Determine the [x, y] coordinate at the center of the cell enclosing the given text.  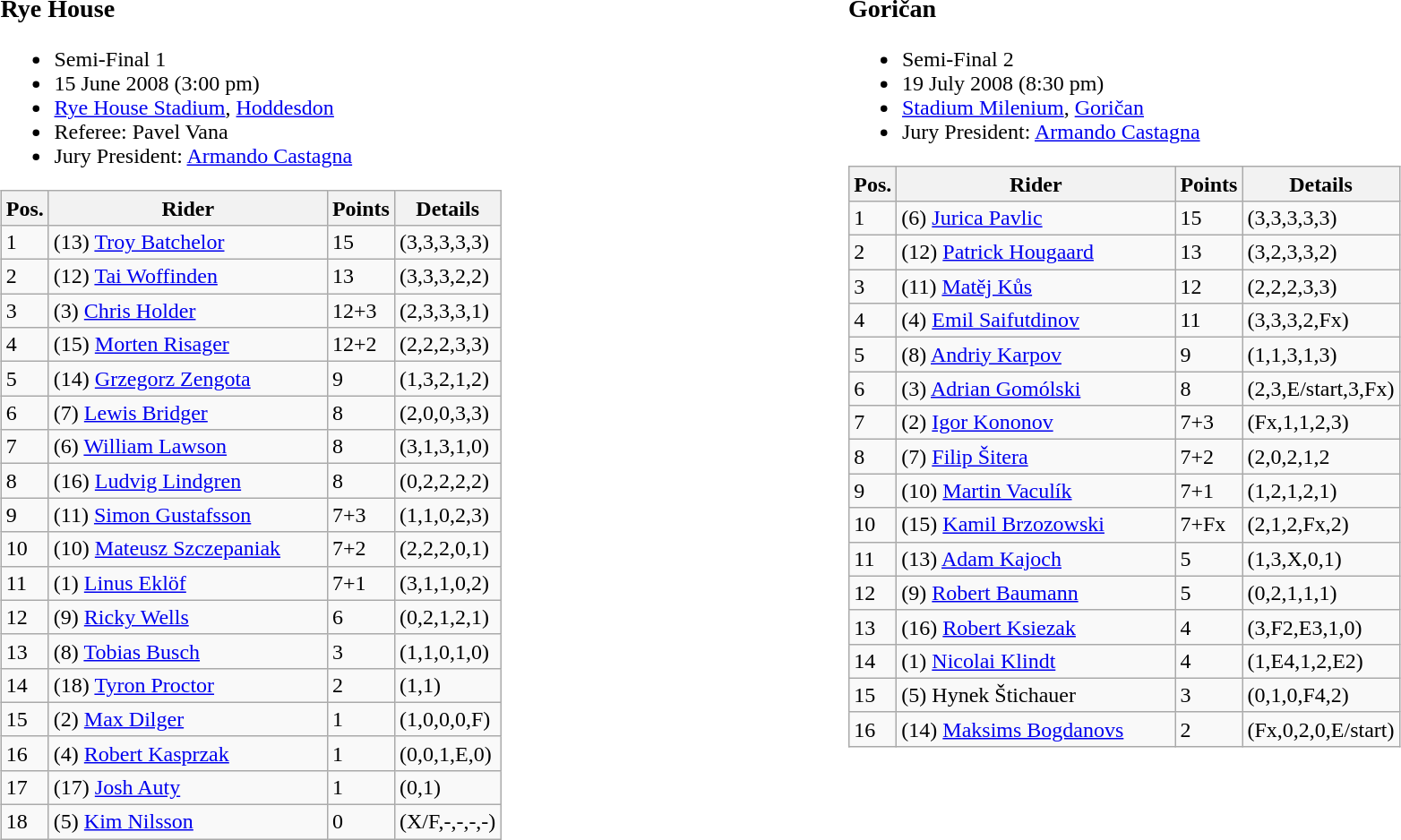
(Fx,0,2,0,E/start) [1320, 729]
(2) Igor Kononov [1036, 423]
(3) Chris Holder [188, 311]
(0,2,2,2,2) [447, 481]
(1,3,X,0,1) [1320, 559]
(1,E4,1,2,E2) [1320, 661]
(2,0,0,3,3) [447, 413]
18 [25, 822]
0 [360, 822]
(3,1,1,0,2) [447, 583]
(15) Kamil Brzozowski [1036, 525]
17 [25, 787]
(18) Tyron Proctor [188, 685]
12+3 [360, 311]
(5) Hynek Štichauer [1036, 695]
(3,2,3,3,2) [1320, 253]
(14) Maksims Bogdanovs [1036, 729]
(2,3,E/start,3,Fx) [1320, 389]
(2) Max Dilger [188, 719]
(0,2,1,1,1) [1320, 593]
(2,1,2,Fx,2) [1320, 525]
(12) Patrick Hougaard [1036, 253]
(3,3,3,2,2) [447, 277]
(17) Josh Auty [188, 787]
(13) Troy Batchelor [188, 242]
(9) Ricky Wells [188, 617]
(11) Matěj Kůs [1036, 287]
(1,2,1,2,1) [1320, 491]
(14) Grzegorz Zengota [188, 379]
(10) Mateusz Szczepaniak [188, 549]
(15) Morten Risager [188, 345]
(7) Lewis Bridger [188, 413]
(16) Robert Ksiezak [1036, 627]
(5) Kim Nilsson [188, 822]
(12) Tai Woffinden [188, 277]
(3,F2,E3,1,0) [1320, 627]
(1,3,2,1,2) [447, 379]
(13) Adam Kajoch [1036, 559]
(1,1,3,1,3) [1320, 355]
(1) Linus Eklöf [188, 583]
(6) William Lawson [188, 447]
(2,2,2,0,1) [447, 549]
(8) Tobias Busch [188, 651]
(2,3,3,3,1) [447, 311]
(3) Adrian Gomólski [1036, 389]
(2,0,2,1,2 [1320, 457]
(1) Nicolai Klindt [1036, 661]
(10) Martin Vaculík [1036, 491]
(8) Andriy Karpov [1036, 355]
(X/F,-,-,-,-) [447, 822]
(9) Robert Baumann [1036, 593]
(16) Ludvig Lindgren [188, 481]
(7) Filip Šitera [1036, 457]
(Fx,1,1,2,3) [1320, 423]
(4) Robert Kasprzak [188, 753]
(1,1) [447, 685]
(11) Simon Gustafsson [188, 515]
(6) Jurica Pavlic [1036, 218]
(0,1) [447, 787]
(1,1,0,1,0) [447, 651]
(3,3,3,2,Fx) [1320, 321]
7+Fx [1209, 525]
(3,1,3,1,0) [447, 447]
(0,2,1,2,1) [447, 617]
(0,1,0,F4,2) [1320, 695]
(0,0,1,E,0) [447, 753]
(4) Emil Saifutdinov [1036, 321]
(1,1,0,2,3) [447, 515]
(1,0,0,0,F) [447, 719]
12+2 [360, 345]
